Determine the [X, Y] coordinate at the center of the cell enclosing the given text.  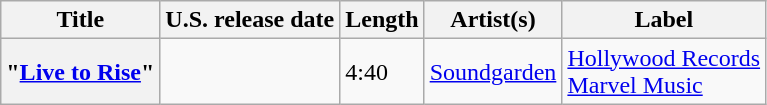
Title [80, 20]
Soundgarden [493, 72]
U.S. release date [250, 20]
Artist(s) [493, 20]
"Live to Rise" [80, 72]
Length [382, 20]
Hollywood RecordsMarvel Music [664, 72]
Label [664, 20]
4:40 [382, 72]
